Locate the cell with the specified text and output its (X, Y) center coordinate. 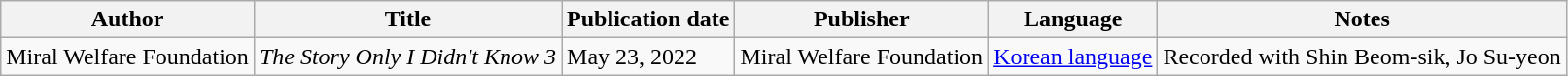
Title (407, 19)
Publisher (861, 19)
Publication date (648, 19)
Author (128, 19)
May 23, 2022 (648, 57)
Language (1073, 19)
The Story Only I Didn't Know 3 (407, 57)
Korean language (1073, 57)
Recorded with Shin Beom-sik, Jo Su-yeon (1362, 57)
Notes (1362, 19)
